Find where the given text appears and provide that cell's center as (X, Y) coordinate. 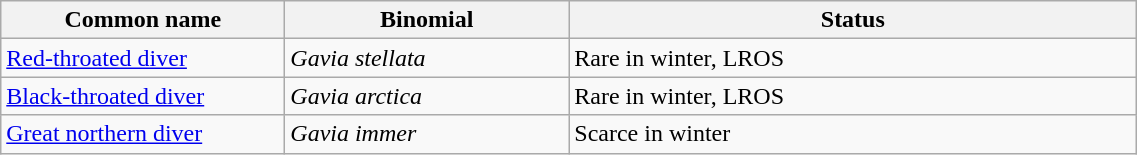
Scarce in winter (853, 134)
Binomial (427, 20)
Gavia arctica (427, 96)
Common name (143, 20)
Gavia immer (427, 134)
Status (853, 20)
Great northern diver (143, 134)
Red-throated diver (143, 58)
Black-throated diver (143, 96)
Gavia stellata (427, 58)
